Identify which cell holds the provided text, then report its [x, y] central coordinate. 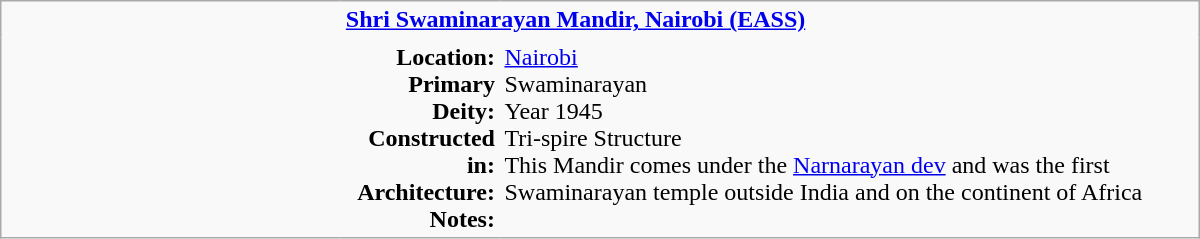
Location:Primary Deity:Constructed in:Architecture:Notes: [420, 138]
Shri Swaminarayan Mandir, Nairobi (EASS) [770, 20]
